For the text-containing cell, return its midpoint in (x, y) coordinate format. 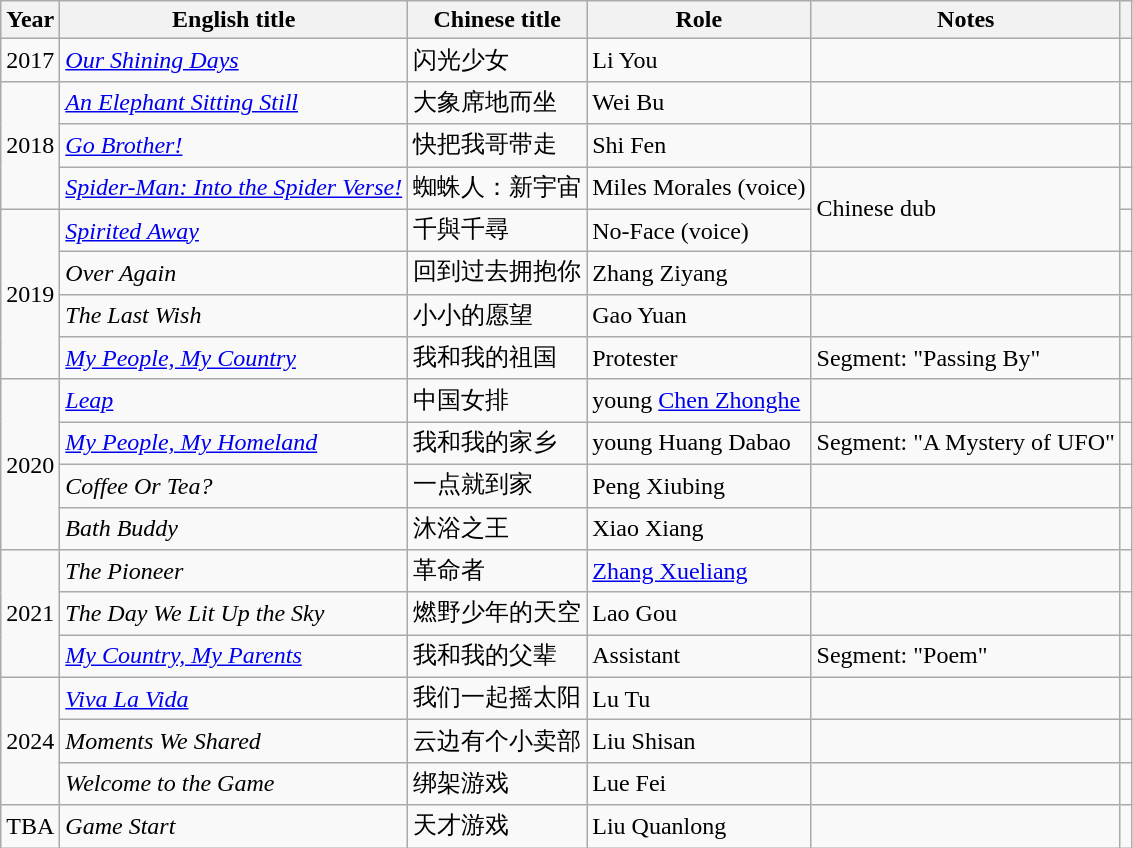
No-Face (voice) (699, 230)
Lu Tu (699, 698)
Segment: "A Mystery of UFO" (966, 444)
Xiao Xiang (699, 528)
Lao Gou (699, 614)
Role (699, 20)
我和我的父辈 (498, 656)
Spirited Away (234, 230)
2024 (30, 741)
一点就到家 (498, 486)
Leap (234, 400)
My People, My Country (234, 358)
Zhang Ziyang (699, 274)
Liu Shisan (699, 742)
Moments We Shared (234, 742)
Protester (699, 358)
Liu Quanlong (699, 826)
Our Shining Days (234, 60)
2019 (30, 294)
Shi Fen (699, 146)
我和我的家乡 (498, 444)
Segment: "Poem" (966, 656)
Coffee Or Tea? (234, 486)
沐浴之王 (498, 528)
回到过去拥抱你 (498, 274)
An Elephant Sitting Still (234, 102)
Assistant (699, 656)
我和我的祖国 (498, 358)
The Pioneer (234, 572)
Game Start (234, 826)
Segment: "Passing By" (966, 358)
Zhang Xueliang (699, 572)
TBA (30, 826)
天才游戏 (498, 826)
My Country, My Parents (234, 656)
Notes (966, 20)
Bath Buddy (234, 528)
Chinese dub (966, 208)
2021 (30, 614)
Spider-Man: Into the Spider Verse! (234, 188)
Miles Morales (voice) (699, 188)
young Huang Dabao (699, 444)
Welcome to the Game (234, 784)
革命者 (498, 572)
Wei Bu (699, 102)
快把我哥带走 (498, 146)
My People, My Homeland (234, 444)
Viva La Vida (234, 698)
蜘蛛人：新宇宙 (498, 188)
The Last Wish (234, 316)
中国女排 (498, 400)
Li You (699, 60)
English title (234, 20)
千與千尋 (498, 230)
Year (30, 20)
Over Again (234, 274)
大象席地而坐 (498, 102)
2020 (30, 464)
Gao Yuan (699, 316)
燃野少年的天空 (498, 614)
云边有个小卖部 (498, 742)
我们一起摇太阳 (498, 698)
The Day We Lit Up the Sky (234, 614)
Go Brother! (234, 146)
绑架游戏 (498, 784)
young Chen Zhonghe (699, 400)
2017 (30, 60)
小小的愿望 (498, 316)
Chinese title (498, 20)
Peng Xiubing (699, 486)
Lue Fei (699, 784)
闪光少女 (498, 60)
2018 (30, 145)
